From the cell containing the given text, extract its center point as [x, y] coordinate. 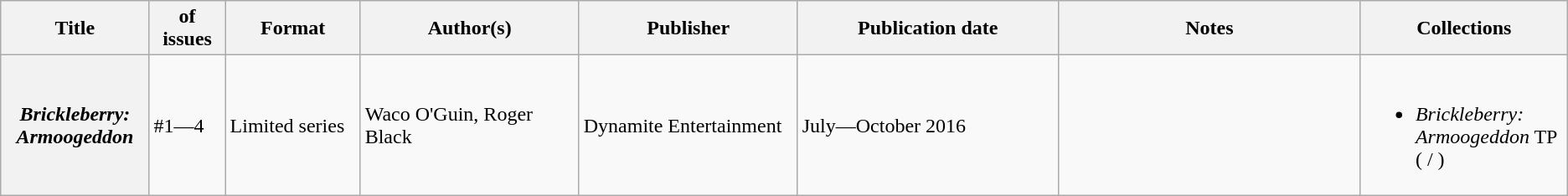
of issues [188, 28]
Limited series [293, 126]
Dynamite Entertainment [689, 126]
#1—4 [188, 126]
July—October 2016 [928, 126]
Brickleberry: Armoogeddon [75, 126]
Publication date [928, 28]
Brickleberry: Armoogeddon TP ( / ) [1464, 126]
Title [75, 28]
Author(s) [469, 28]
Waco O'Guin, Roger Black [469, 126]
Collections [1464, 28]
Notes [1210, 28]
Publisher [689, 28]
Format [293, 28]
